Provide the (x, y) coordinate of the cell's center where the given text is located.  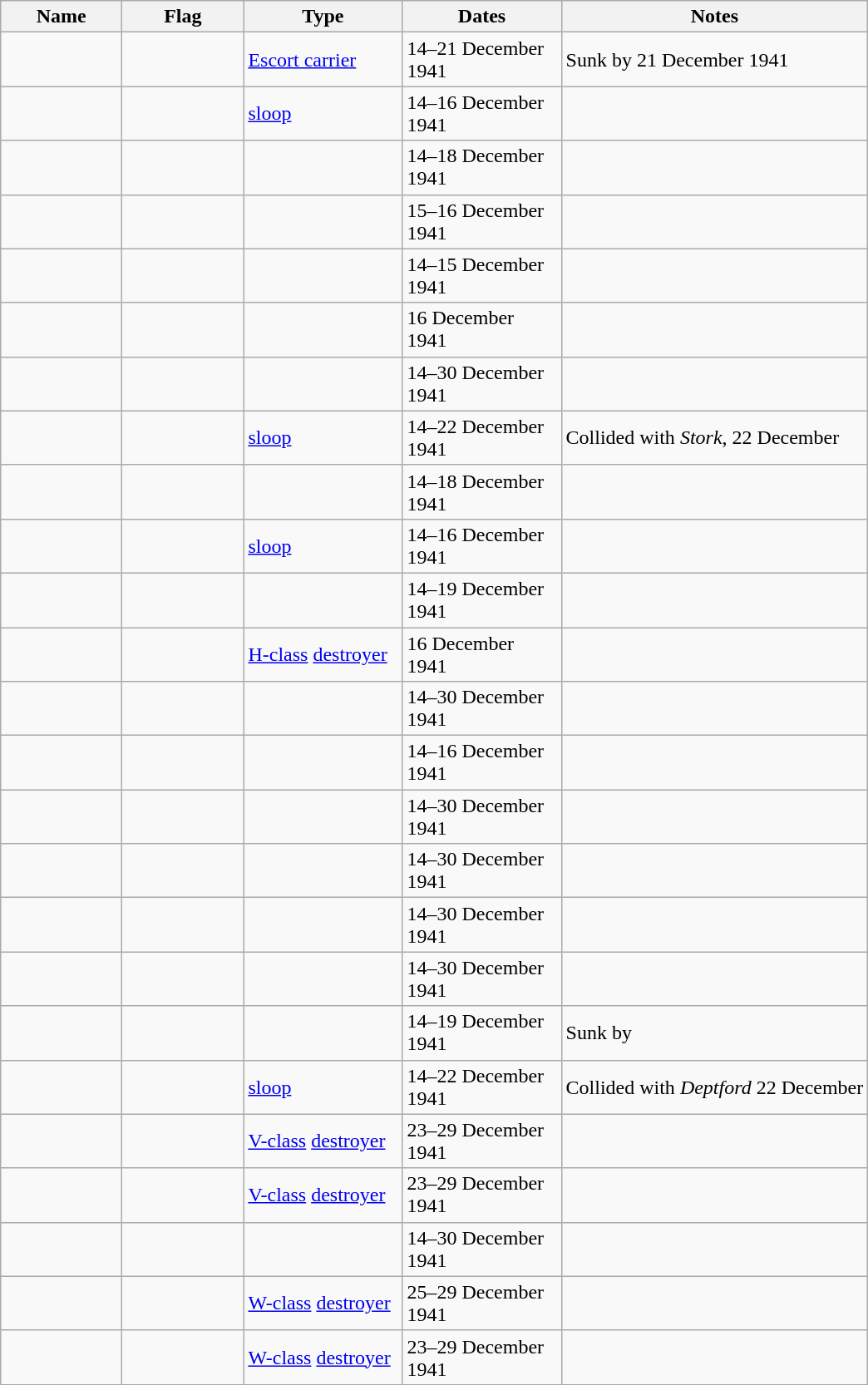
Name (62, 17)
Sunk by (715, 1033)
Flag (183, 17)
Collided with Deptford 22 December (715, 1087)
H-class destroyer (323, 653)
Sunk by 21 December 1941 (715, 60)
25–29 December 1941 (482, 1304)
14–15 December 1941 (482, 276)
Escort carrier (323, 60)
Dates (482, 17)
14–21 December 1941 (482, 60)
Notes (715, 17)
Type (323, 17)
Collided with Stork, 22 December (715, 437)
15–16 December 1941 (482, 221)
